Provide the (X, Y) coordinate of the cell's center where the given text is located.  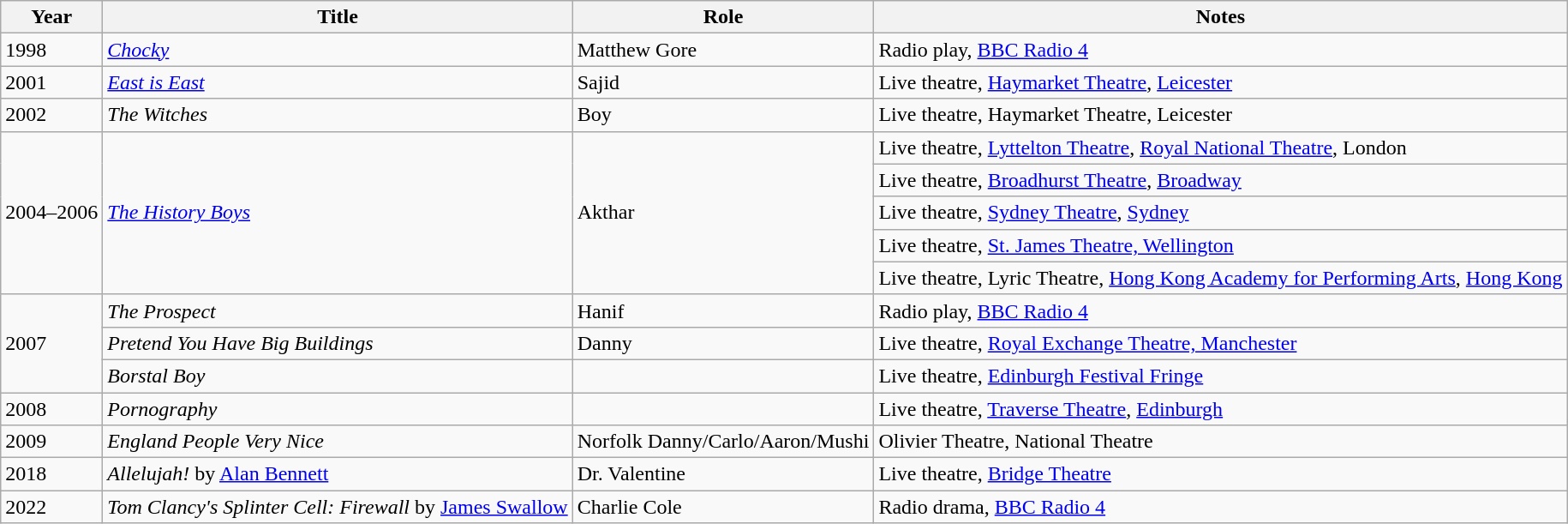
Notes (1220, 17)
Radio drama, BBC Radio 4 (1220, 507)
The Witches (338, 115)
The Prospect (338, 310)
Live theatre, Royal Exchange Theatre, Manchester (1220, 343)
Akthar (723, 213)
Chocky (338, 50)
Live theatre, Bridge Theatre (1220, 474)
Year (51, 17)
Borstal Boy (338, 376)
Pretend You Have Big Buildings (338, 343)
2004–2006 (51, 213)
Role (723, 17)
England People Very Nice (338, 442)
Danny (723, 343)
2009 (51, 442)
Live theatre, St. James Theatre, Wellington (1220, 245)
2018 (51, 474)
Pornography (338, 409)
Live theatre, Lyttelton Theatre, Royal National Theatre, London (1220, 148)
Live theatre, Edinburgh Festival Fringe (1220, 376)
2001 (51, 82)
Boy (723, 115)
Charlie Cole (723, 507)
Sajid (723, 82)
East is East (338, 82)
2008 (51, 409)
Dr. Valentine (723, 474)
Live theatre, Lyric Theatre, Hong Kong Academy for Performing Arts, Hong Kong (1220, 278)
2022 (51, 507)
Hanif (723, 310)
2002 (51, 115)
1998 (51, 50)
Title (338, 17)
Tom Clancy's Splinter Cell: Firewall by James Swallow (338, 507)
Live theatre, Broadhurst Theatre, Broadway (1220, 180)
The History Boys (338, 213)
Norfolk Danny/Carlo/Aaron/Mushi (723, 442)
Live theatre, Sydney Theatre, Sydney (1220, 213)
2007 (51, 343)
Matthew Gore (723, 50)
Olivier Theatre, National Theatre (1220, 442)
Allelujah! by Alan Bennett (338, 474)
Live theatre, Traverse Theatre, Edinburgh (1220, 409)
